Search for the cell housing the specified text and yield its (X, Y) center coordinate. 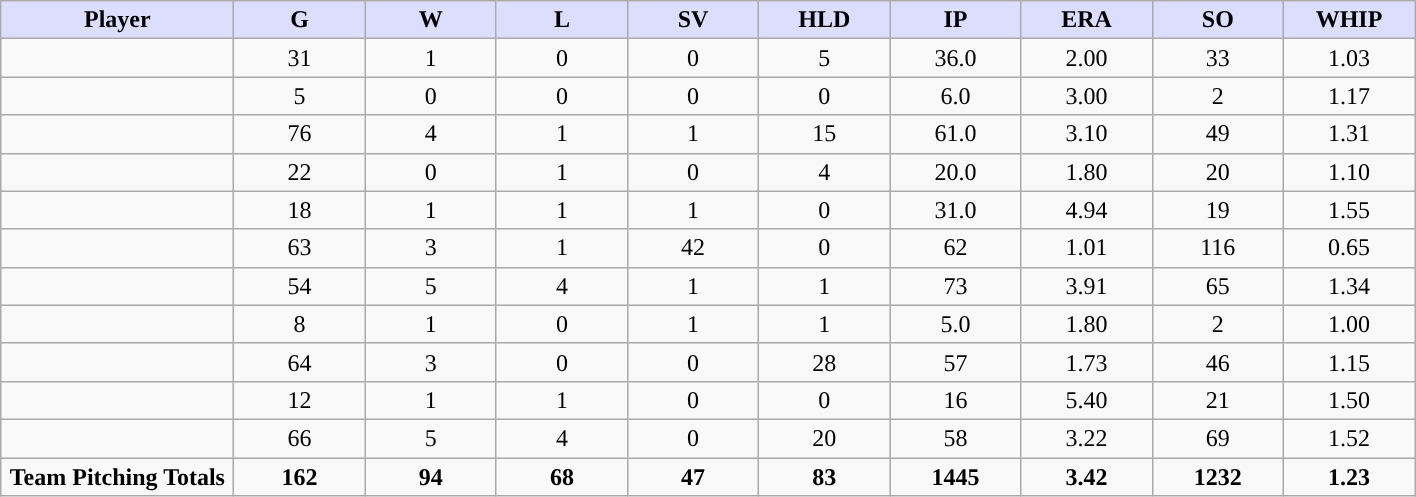
58 (956, 438)
20.0 (956, 172)
21 (1218, 400)
5.0 (956, 324)
L (562, 20)
WHIP (1348, 20)
46 (1218, 362)
1.73 (1086, 362)
3.00 (1086, 96)
73 (956, 286)
HLD (824, 20)
31.0 (956, 210)
SV (692, 20)
54 (300, 286)
47 (692, 477)
1.15 (1348, 362)
69 (1218, 438)
3.22 (1086, 438)
31 (300, 58)
2.00 (1086, 58)
1.23 (1348, 477)
1.17 (1348, 96)
1.03 (1348, 58)
1.55 (1348, 210)
Team Pitching Totals (118, 477)
5.40 (1086, 400)
65 (1218, 286)
94 (430, 477)
22 (300, 172)
68 (562, 477)
61.0 (956, 134)
1.34 (1348, 286)
33 (1218, 58)
1232 (1218, 477)
W (430, 20)
42 (692, 248)
116 (1218, 248)
3.10 (1086, 134)
ERA (1086, 20)
63 (300, 248)
66 (300, 438)
4.94 (1086, 210)
IP (956, 20)
162 (300, 477)
1445 (956, 477)
15 (824, 134)
1.50 (1348, 400)
62 (956, 248)
8 (300, 324)
0.65 (1348, 248)
6.0 (956, 96)
57 (956, 362)
36.0 (956, 58)
19 (1218, 210)
1.10 (1348, 172)
76 (300, 134)
1.00 (1348, 324)
64 (300, 362)
1.31 (1348, 134)
18 (300, 210)
16 (956, 400)
G (300, 20)
3.42 (1086, 477)
1.52 (1348, 438)
49 (1218, 134)
Player (118, 20)
1.01 (1086, 248)
SO (1218, 20)
3.91 (1086, 286)
28 (824, 362)
12 (300, 400)
83 (824, 477)
